Return the [x, y] coordinate for the center point of the cell that contains the specified text.  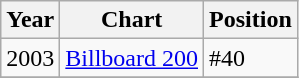
#40 [251, 58]
Chart [132, 20]
Position [251, 20]
2003 [30, 58]
Year [30, 20]
Billboard 200 [132, 58]
